Pinpoint the cell where the given text exists, returning its [X, Y] midpoint coordinate. 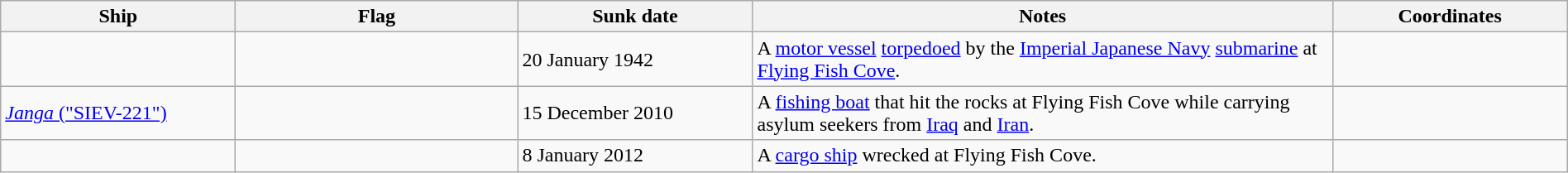
Flag [377, 17]
8 January 2012 [635, 156]
A fishing boat that hit the rocks at Flying Fish Cove while carrying asylum seekers from Iraq and Iran. [1042, 113]
Janga ("SIEV-221") [118, 113]
A motor vessel torpedoed by the Imperial Japanese Navy submarine at Flying Fish Cove. [1042, 60]
Sunk date [635, 17]
Notes [1042, 17]
15 December 2010 [635, 113]
A cargo ship wrecked at Flying Fish Cove. [1042, 156]
20 January 1942 [635, 60]
Coordinates [1450, 17]
Ship [118, 17]
